Provide the (X, Y) coordinate of the cell's center where the given text is located.  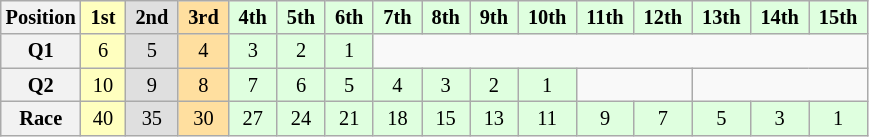
12th (663, 17)
10 (104, 85)
3rd (203, 17)
14th (779, 17)
13th (721, 17)
6th (349, 17)
10th (547, 17)
15th (838, 17)
21 (349, 118)
24 (301, 118)
Q2 (41, 85)
7th (397, 17)
15 (446, 118)
1st (104, 17)
Race (41, 118)
13 (494, 118)
27 (253, 118)
8 (203, 85)
11 (547, 118)
5th (301, 17)
18 (397, 118)
30 (203, 118)
Position (41, 17)
4th (253, 17)
9th (494, 17)
35 (152, 118)
8th (446, 17)
40 (104, 118)
Q1 (41, 51)
11th (604, 17)
2nd (152, 17)
